For the text-containing cell, return its midpoint in [X, Y] coordinate format. 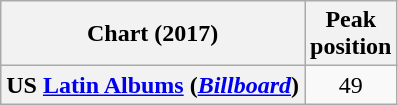
Chart (2017) [153, 34]
49 [351, 85]
Peakposition [351, 34]
US Latin Albums (Billboard) [153, 85]
